For the text-containing cell, return its midpoint in (X, Y) coordinate format. 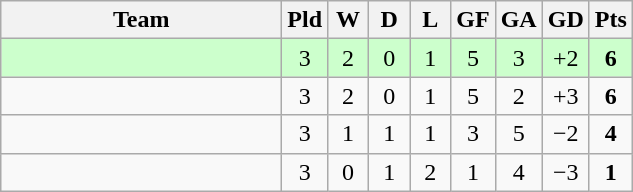
GD (566, 20)
Pld (305, 20)
D (390, 20)
+2 (566, 58)
GF (473, 20)
−3 (566, 172)
Pts (610, 20)
W (348, 20)
+3 (566, 96)
−2 (566, 134)
Team (142, 20)
L (430, 20)
GA (518, 20)
